Capture the cell that displays the provided text and extract its [X, Y] central coordinate. 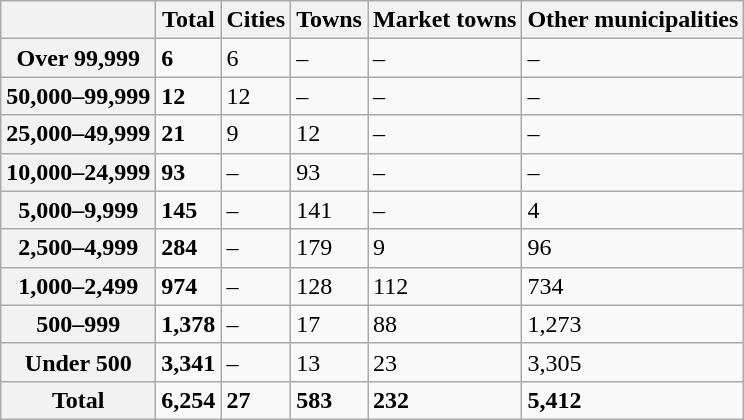
179 [330, 248]
3,341 [188, 362]
1,000–2,499 [78, 286]
734 [633, 286]
284 [188, 248]
25,000–49,999 [78, 134]
583 [330, 400]
6,254 [188, 400]
21 [188, 134]
974 [188, 286]
141 [330, 210]
Other municipalities [633, 20]
232 [445, 400]
10,000–24,999 [78, 172]
Over 99,999 [78, 58]
13 [330, 362]
Towns [330, 20]
Under 500 [78, 362]
96 [633, 248]
Cities [256, 20]
145 [188, 210]
500–999 [78, 324]
5,000–9,999 [78, 210]
27 [256, 400]
50,000–99,999 [78, 96]
112 [445, 286]
128 [330, 286]
17 [330, 324]
88 [445, 324]
4 [633, 210]
5,412 [633, 400]
23 [445, 362]
2,500–4,999 [78, 248]
1,273 [633, 324]
Market towns [445, 20]
1,378 [188, 324]
3,305 [633, 362]
